Provide the (X, Y) coordinate of the cell's center where the given text is located.  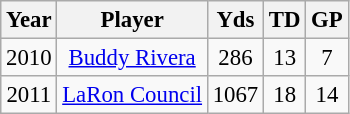
Buddy Rivera (132, 58)
2010 (29, 58)
Yds (235, 20)
7 (327, 58)
LaRon Council (132, 95)
13 (285, 58)
Player (132, 20)
286 (235, 58)
TD (285, 20)
GP (327, 20)
18 (285, 95)
2011 (29, 95)
14 (327, 95)
1067 (235, 95)
Year (29, 20)
